Search for the cell housing the specified text and yield its [X, Y] center coordinate. 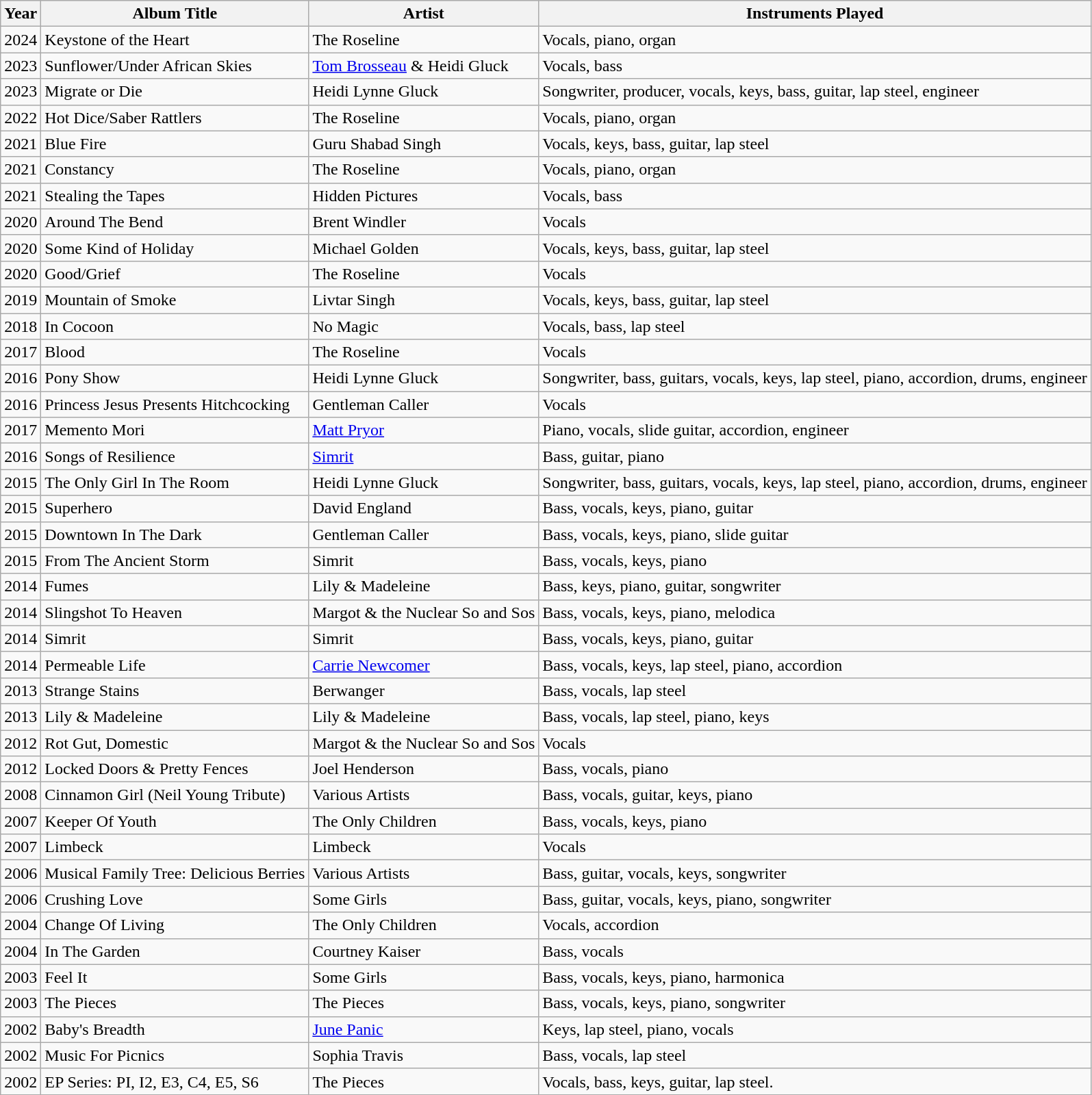
Slingshot To Heaven [175, 613]
From The Ancient Storm [175, 561]
Keeper Of Youth [175, 821]
Bass, vocals, keys, piano, songwriter [815, 1003]
Courtney Kaiser [424, 951]
Stealing the Tapes [175, 196]
Instruments Played [815, 14]
Pony Show [175, 378]
Guru Shabad Singh [424, 144]
Bass, vocals [815, 951]
Vocals, bass, keys, guitar, lap steel. [815, 1081]
Keystone of the Heart [175, 40]
Year [21, 14]
Artist [424, 14]
Fumes [175, 587]
Bass, vocals, piano [815, 769]
Change Of Living [175, 925]
Joel Henderson [424, 769]
Feel It [175, 977]
2022 [21, 118]
2024 [21, 40]
Locked Doors & Pretty Fences [175, 769]
2008 [21, 795]
Keys, lap steel, piano, vocals [815, 1029]
Crushing Love [175, 899]
Princess Jesus Presents Hitchcocking [175, 404]
Good/Grief [175, 274]
Bass, vocals, keys, piano, slide guitar [815, 534]
EP Series: PI, I2, E3, C4, E5, S6 [175, 1081]
Downtown In The Dark [175, 534]
Sunflower/Under African Skies [175, 66]
Some Kind of Holiday [175, 248]
Carrie Newcomer [424, 665]
Permeable Life [175, 665]
Sophia Travis [424, 1055]
David England [424, 508]
Bass, vocals, keys, piano, harmonica [815, 977]
Rot Gut, Domestic [175, 743]
Memento Mori [175, 430]
In The Garden [175, 951]
Hot Dice/Saber Rattlers [175, 118]
Bass, guitar, vocals, keys, songwriter [815, 873]
Matt Pryor [424, 430]
2019 [21, 300]
Bass, guitar, vocals, keys, piano, songwriter [815, 899]
Vocals, accordion [815, 925]
Migrate or Die [175, 92]
Hidden Pictures [424, 196]
Bass, vocals, lap steel, piano, keys [815, 717]
Bass, vocals, keys, lap steel, piano, accordion [815, 665]
No Magic [424, 326]
Mountain of Smoke [175, 300]
Vocals, bass, lap steel [815, 326]
Michael Golden [424, 248]
The Only Girl In The Room [175, 482]
Blood [175, 352]
Bass, vocals, guitar, keys, piano [815, 795]
Musical Family Tree: Delicious Berries [175, 873]
Songwriter, producer, vocals, keys, bass, guitar, lap steel, engineer [815, 92]
Bass, vocals, keys, piano, melodica [815, 613]
Strange Stains [175, 691]
June Panic [424, 1029]
Bass, guitar, piano [815, 456]
Baby's Breadth [175, 1029]
Around The Bend [175, 222]
Album Title [175, 14]
Cinnamon Girl (Neil Young Tribute) [175, 795]
Constancy [175, 170]
Bass, keys, piano, guitar, songwriter [815, 587]
Tom Brosseau & Heidi Gluck [424, 66]
Blue Fire [175, 144]
Livtar Singh [424, 300]
Superhero [175, 508]
Music For Picnics [175, 1055]
2018 [21, 326]
Brent Windler [424, 222]
Songs of Resilience [175, 456]
Piano, vocals, slide guitar, accordion, engineer [815, 430]
In Cocoon [175, 326]
Berwanger [424, 691]
